Extract the [X, Y] coordinate from the center of the cell holding the provided text.  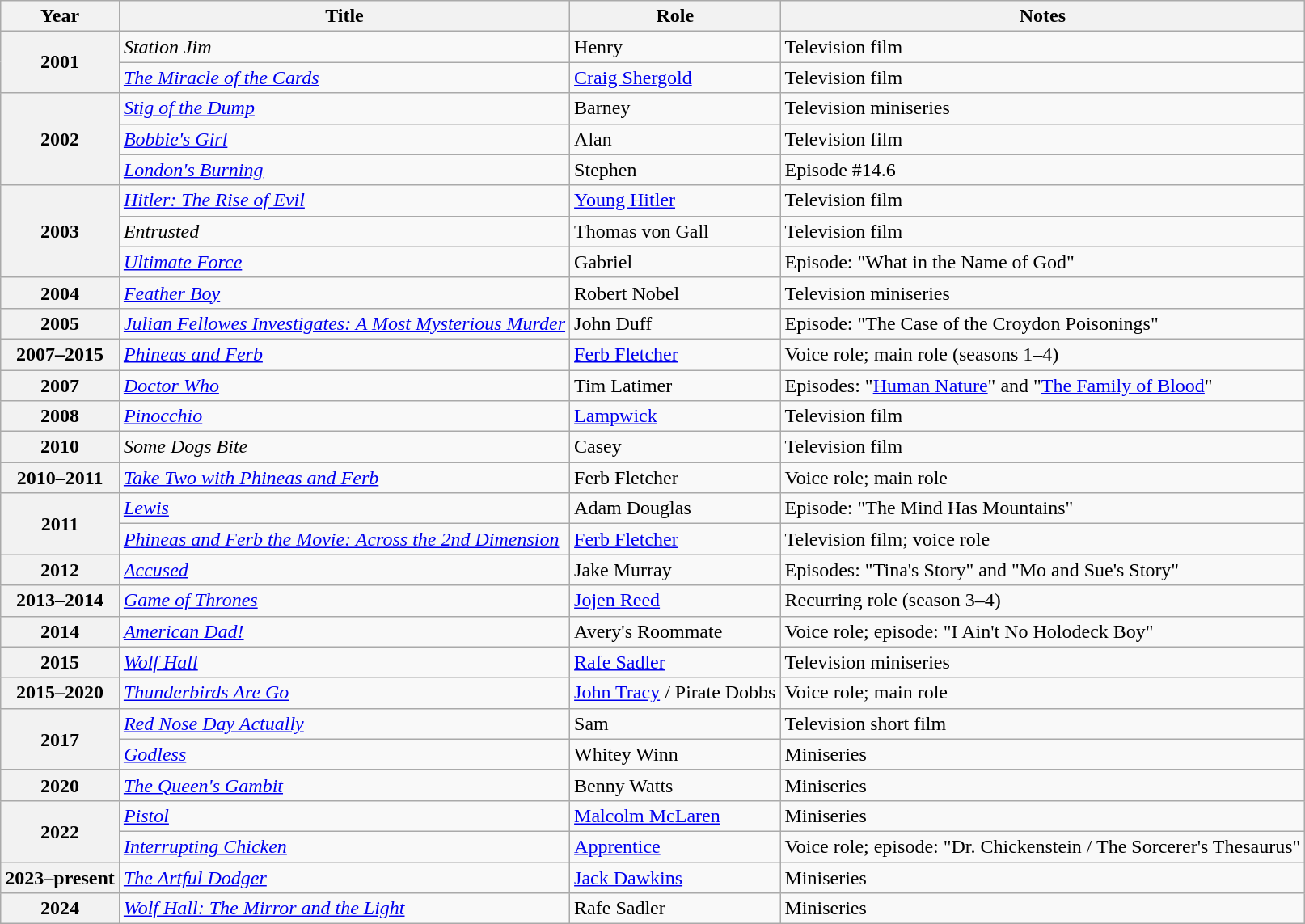
Jojen Reed [675, 601]
2015–2020 [60, 693]
The Artful Dodger [344, 877]
Episodes: "Human Nature" and "The Family of Blood" [1043, 386]
Apprentice [675, 846]
Red Nose Day Actually [344, 724]
Accused [344, 570]
2017 [60, 739]
Episode: "The Case of the Croydon Poisonings" [1043, 323]
2010–2011 [60, 478]
The Miracle of the Cards [344, 78]
Malcolm McLaren [675, 816]
Interrupting Chicken [344, 846]
2004 [60, 293]
Wolf Hall: The Mirror and the Light [344, 909]
2007–2015 [60, 354]
Thomas von Gall [675, 231]
Television short film [1043, 724]
Pistol [344, 816]
2022 [60, 831]
Stephen [675, 170]
London's Burning [344, 170]
Adam Douglas [675, 508]
Television film; voice role [1043, 539]
Game of Thrones [344, 601]
Casey [675, 447]
Ultimate Force [344, 262]
Pinocchio [344, 416]
American Dad! [344, 631]
2012 [60, 570]
Godless [344, 754]
Phineas and Ferb the Movie: Across the 2nd Dimension [344, 539]
Benny Watts [675, 785]
Jake Murray [675, 570]
Voice role; episode: "Dr. Chickenstein / The Sorcerer's Thesaurus" [1043, 846]
2023–present [60, 877]
Entrusted [344, 231]
Whitey Winn [675, 754]
Phineas and Ferb [344, 354]
Role [675, 16]
Avery's Roommate [675, 631]
Lampwick [675, 416]
Take Two with Phineas and Ferb [344, 478]
Title [344, 16]
Episode: "What in the Name of God" [1043, 262]
2002 [60, 139]
Young Hitler [675, 200]
Voice role; episode: "I Ain't No Holodeck Boy" [1043, 631]
Thunderbirds Are Go [344, 693]
Jack Dawkins [675, 877]
Notes [1043, 16]
Henry [675, 47]
2014 [60, 631]
Robert Nobel [675, 293]
The Queen's Gambit [344, 785]
Feather Boy [344, 293]
Julian Fellowes Investigates: A Most Mysterious Murder [344, 323]
Doctor Who [344, 386]
Barney [675, 108]
Episode: "The Mind Has Mountains" [1043, 508]
Wolf Hall [344, 662]
Stig of the Dump [344, 108]
2015 [60, 662]
Bobbie's Girl [344, 139]
2024 [60, 909]
Craig Shergold [675, 78]
2020 [60, 785]
Episode #14.6 [1043, 170]
Year [60, 16]
2005 [60, 323]
2011 [60, 524]
Alan [675, 139]
Recurring role (season 3–4) [1043, 601]
Lewis [344, 508]
Some Dogs Bite [344, 447]
2003 [60, 231]
Hitler: The Rise of Evil [344, 200]
2010 [60, 447]
2013–2014 [60, 601]
John Tracy / Pirate Dobbs [675, 693]
2008 [60, 416]
Gabriel [675, 262]
John Duff [675, 323]
Voice role; main role (seasons 1–4) [1043, 354]
Sam [675, 724]
2001 [60, 62]
Station Jim [344, 47]
2007 [60, 386]
Episodes: "Tina's Story" and "Mo and Sue's Story" [1043, 570]
Tim Latimer [675, 386]
